Scan for the cell matching the given text and deliver its [x, y] coordinate at center. 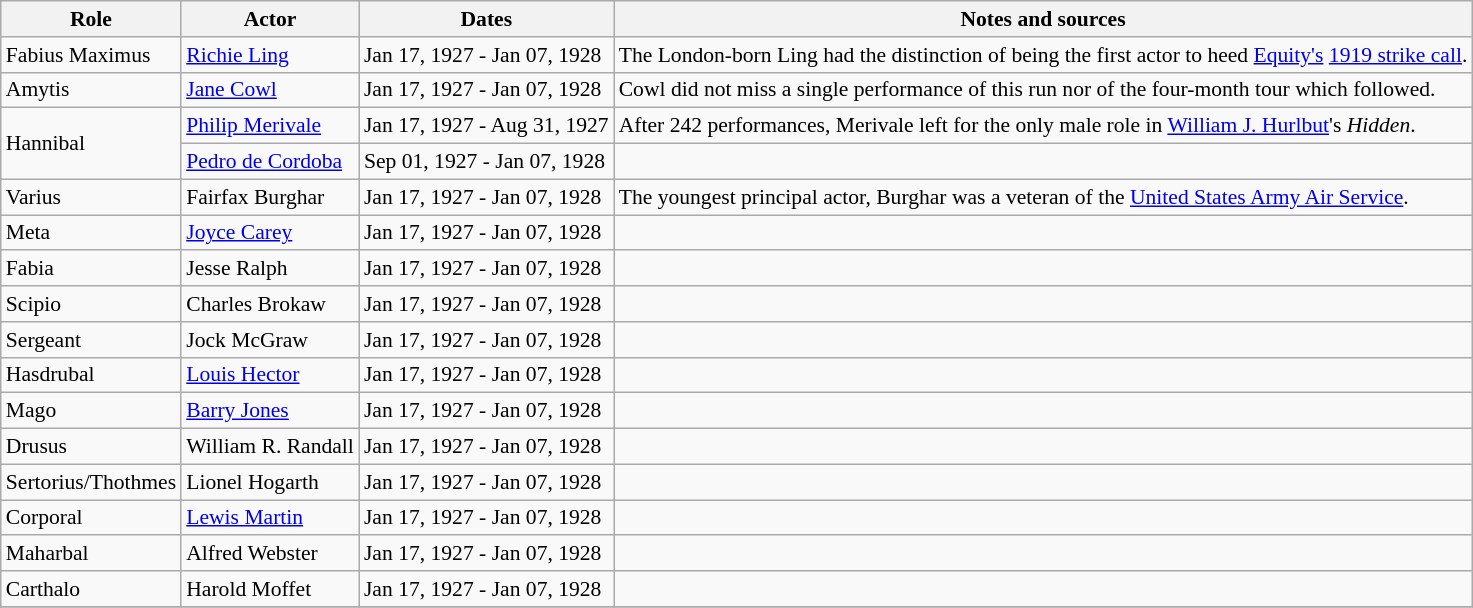
Jesse Ralph [270, 269]
Sertorius/Thothmes [91, 482]
Lewis Martin [270, 518]
Corporal [91, 518]
William R. Randall [270, 447]
Jane Cowl [270, 90]
After 242 performances, Merivale left for the only male role in William J. Hurlbut's Hidden. [1044, 126]
The London-born Ling had the distinction of being the first actor to heed Equity's 1919 strike call. [1044, 55]
Pedro de Cordoba [270, 162]
Fairfax Burghar [270, 197]
Richie Ling [270, 55]
Harold Moffet [270, 589]
Varius [91, 197]
Barry Jones [270, 411]
Hannibal [91, 144]
Joyce Carey [270, 233]
Sergeant [91, 340]
The youngest principal actor, Burghar was a veteran of the United States Army Air Service. [1044, 197]
Maharbal [91, 554]
Louis Hector [270, 375]
Lionel Hogarth [270, 482]
Jan 17, 1927 - Aug 31, 1927 [486, 126]
Fabia [91, 269]
Charles Brokaw [270, 304]
Drusus [91, 447]
Carthalo [91, 589]
Dates [486, 19]
Hasdrubal [91, 375]
Amytis [91, 90]
Mago [91, 411]
Sep 01, 1927 - Jan 07, 1928 [486, 162]
Fabius Maximus [91, 55]
Notes and sources [1044, 19]
Philip Merivale [270, 126]
Actor [270, 19]
Jock McGraw [270, 340]
Scipio [91, 304]
Cowl did not miss a single performance of this run nor of the four-month tour which followed. [1044, 90]
Meta [91, 233]
Alfred Webster [270, 554]
Role [91, 19]
